Provide the (x, y) coordinate of the cell's center where the given text is located.  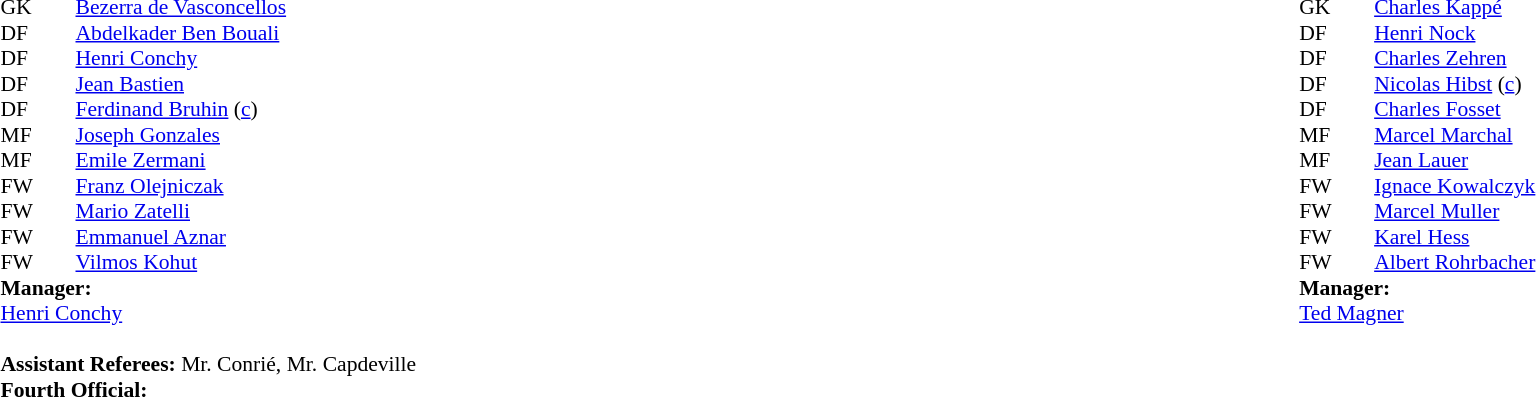
Henri Conchy (246, 59)
Marcel Muller (1454, 211)
Henri Nock (1454, 33)
Emmanuel Aznar (246, 237)
Emile Zermani (246, 161)
Jean Bastien (246, 84)
Marcel Marchal (1454, 135)
Jean Lauer (1454, 161)
Ted Magner (1417, 313)
Mario Zatelli (246, 211)
Charles Fosset (1454, 109)
Karel Hess (1454, 237)
Ferdinand Bruhin (c) (246, 109)
Vilmos Kohut (246, 263)
Albert Rohrbacher (1454, 263)
Joseph Gonzales (246, 135)
Charles Zehren (1454, 59)
Ignace Kowalczyk (1454, 186)
Abdelkader Ben Bouali (246, 33)
Nicolas Hibst (c) (1454, 84)
Franz Olejniczak (246, 186)
